For the text-containing cell, return its midpoint in [x, y] coordinate format. 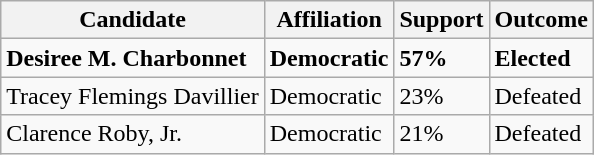
Affiliation [329, 20]
57% [442, 58]
Candidate [132, 20]
Tracey Flemings Davillier [132, 96]
Support [442, 20]
Clarence Roby, Jr. [132, 134]
Outcome [541, 20]
Elected [541, 58]
Desiree M. Charbonnet [132, 58]
23% [442, 96]
21% [442, 134]
